For the text-containing cell, return its midpoint in [x, y] coordinate format. 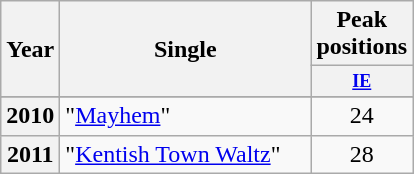
"Kentish Town Waltz" [186, 154]
Year [30, 49]
24 [362, 116]
2010 [30, 116]
28 [362, 154]
"Mayhem" [186, 116]
2011 [30, 154]
Peak positions [362, 34]
IE [362, 82]
Single [186, 49]
